From the cell containing the given text, extract its center point as (X, Y) coordinate. 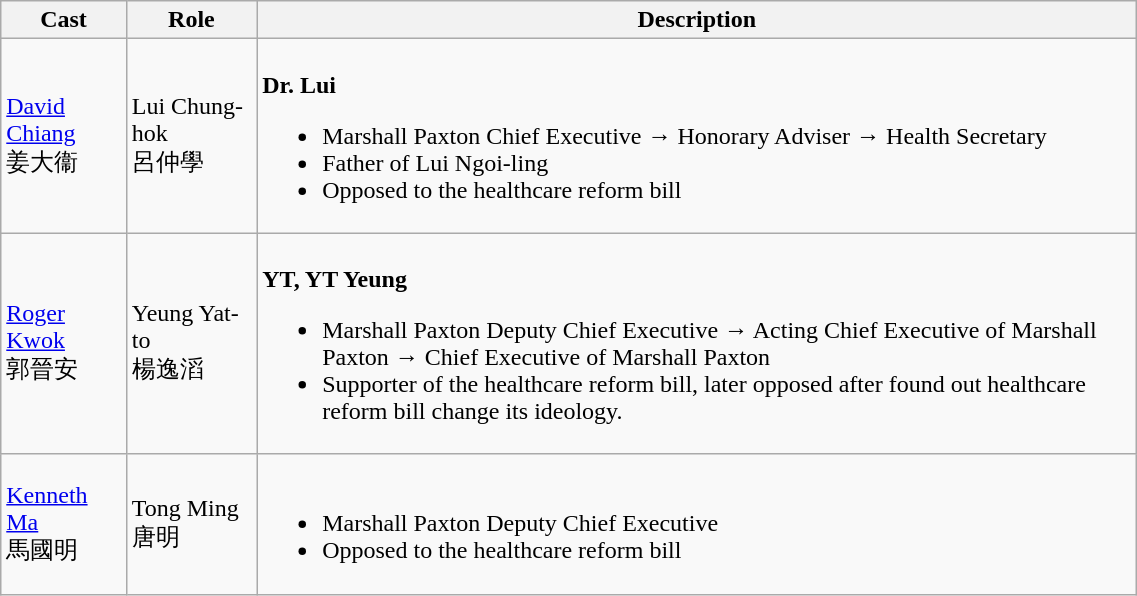
Cast (64, 20)
Lui Chung-hok呂仲學 (191, 136)
Tong Ming 唐明 (191, 524)
Kenneth Ma 馬國明 (64, 524)
Description (697, 20)
Role (191, 20)
Yeung Yat-to楊逸滔 (191, 344)
Marshall Paxton Deputy Chief ExecutiveOpposed to the healthcare reform bill (697, 524)
Roger Kwok 郭晉安 (64, 344)
Dr. LuiMarshall Paxton Chief Executive → Honorary Adviser → Health SecretaryFather of Lui Ngoi-lingOpposed to the healthcare reform bill (697, 136)
David Chiang 姜大衞 (64, 136)
